Pinpoint the cell where the given text exists, returning its [x, y] midpoint coordinate. 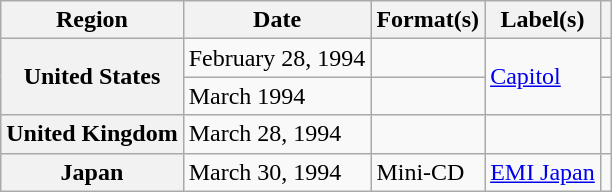
Format(s) [428, 20]
Date [277, 20]
Capitol [543, 77]
March 28, 1994 [277, 134]
Region [92, 20]
EMI Japan [543, 172]
March 30, 1994 [277, 172]
Japan [92, 172]
March 1994 [277, 96]
Label(s) [543, 20]
United States [92, 77]
February 28, 1994 [277, 58]
Mini-CD [428, 172]
United Kingdom [92, 134]
